Return the [X, Y] coordinate for the center point of the cell that contains the specified text.  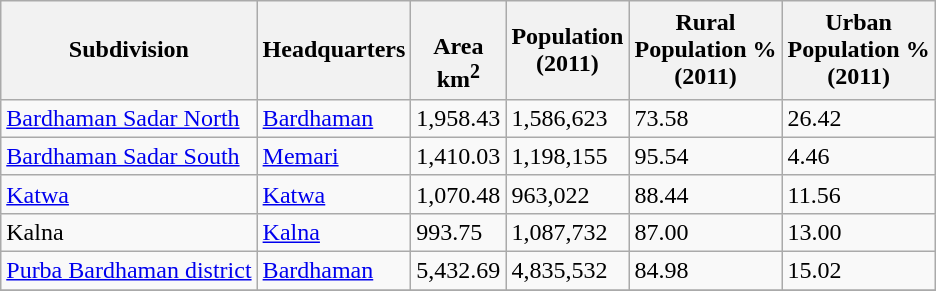
Purba Bardhaman district [129, 271]
73.58 [706, 118]
11.56 [858, 194]
4,835,532 [568, 271]
Urban Population % (2011) [858, 50]
RuralPopulation %(2011) [706, 50]
Population(2011) [568, 50]
Bardhaman Sadar South [129, 156]
1,070.48 [458, 194]
5,432.69 [458, 271]
1,198,155 [568, 156]
Bardhaman Sadar North [129, 118]
87.00 [706, 232]
88.44 [706, 194]
963,022 [568, 194]
15.02 [858, 271]
1,410.03 [458, 156]
95.54 [706, 156]
Areakm2 [458, 50]
84.98 [706, 271]
4.46 [858, 156]
1,958.43 [458, 118]
Memari [334, 156]
26.42 [858, 118]
13.00 [858, 232]
993.75 [458, 232]
1,087,732 [568, 232]
Subdivision [129, 50]
Headquarters [334, 50]
1,586,623 [568, 118]
